From the cell containing the given text, extract its center point as (x, y) coordinate. 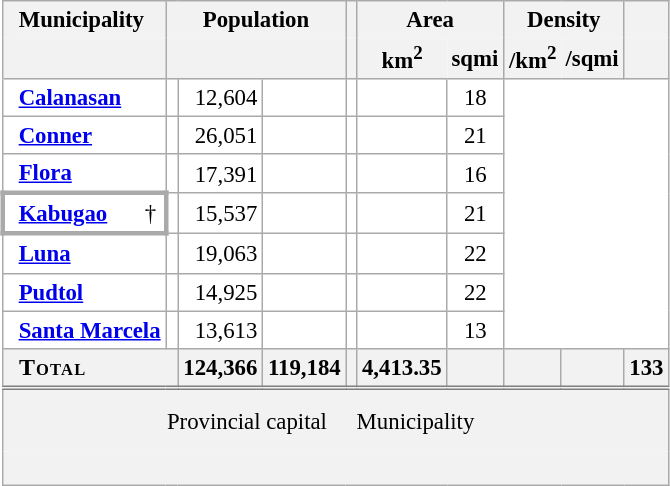
19,063 (220, 254)
Kabugao (76, 214)
Provincial capital (246, 420)
km2 (402, 58)
16 (476, 174)
18 (476, 98)
Pudtol (90, 292)
Area (430, 20)
12,604 (220, 98)
† (152, 214)
Flora (90, 174)
Calanasan (90, 98)
17,391 (220, 174)
/sqmi (592, 58)
sqmi (476, 58)
4,413.35 (402, 368)
13,613 (220, 330)
Santa Marcela (90, 330)
15,537 (220, 214)
26,051 (220, 136)
Luna (90, 254)
Population (256, 20)
13 (476, 330)
133 (646, 368)
Total (96, 368)
Conner (90, 136)
119,184 (304, 368)
Density (564, 20)
14,925 (220, 292)
/km2 (532, 58)
124,366 (220, 368)
